Provide the [x, y] coordinate of the cell's center where the given text is located.  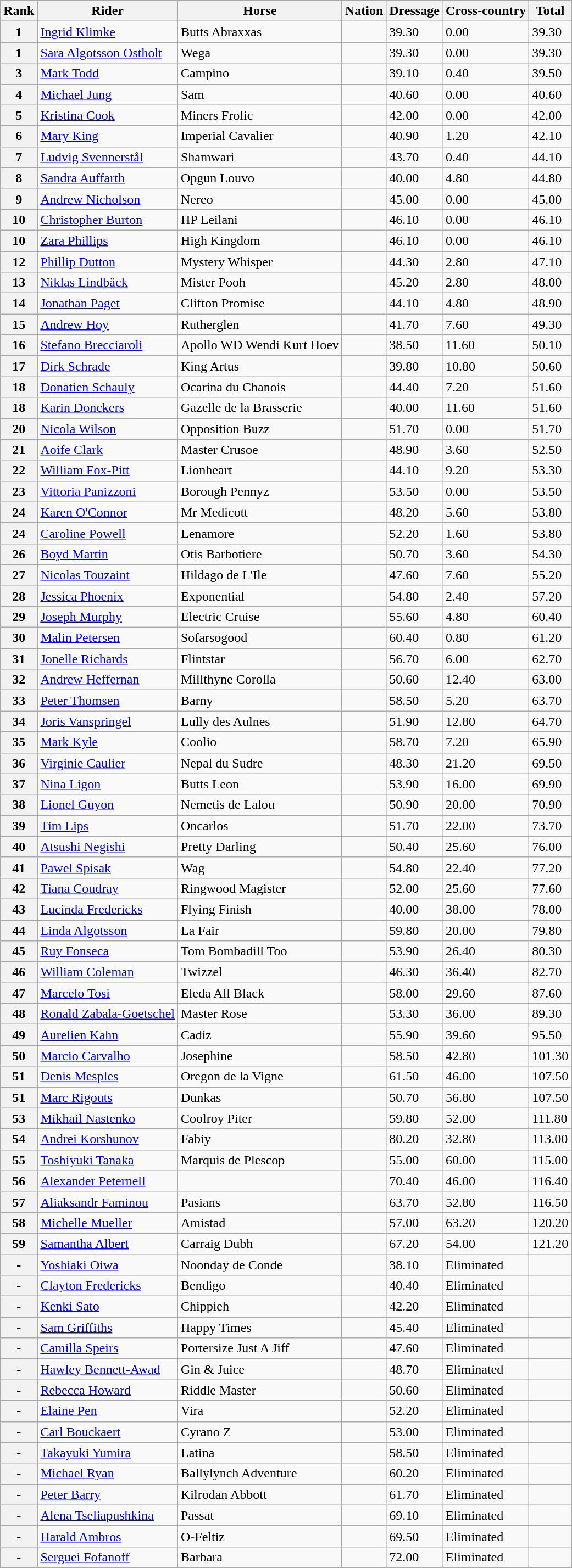
61.50 [414, 1077]
27 [19, 575]
116.40 [551, 1181]
6.00 [486, 659]
17 [19, 366]
Marcelo Tosi [108, 993]
41 [19, 867]
Dressage [414, 11]
37 [19, 784]
38.00 [486, 909]
62.70 [551, 659]
Andrew Nicholson [108, 199]
Coolio [259, 742]
Horse [259, 11]
58 [19, 1223]
57 [19, 1202]
Eleda All Black [259, 993]
Opgun Louvo [259, 178]
Barbara [259, 1557]
69.10 [414, 1515]
Ringwood Magister [259, 888]
William Coleman [108, 972]
Mark Kyle [108, 742]
43 [19, 909]
12 [19, 262]
Alena Tseliapushkina [108, 1515]
Nicolas Touzaint [108, 575]
78.00 [551, 909]
Ballylynch Adventure [259, 1474]
46.30 [414, 972]
Michelle Mueller [108, 1223]
Pretty Darling [259, 847]
Portersize Just A Jiff [259, 1348]
Rider [108, 11]
Pasians [259, 1202]
Passat [259, 1515]
38.10 [414, 1264]
42.80 [486, 1056]
16.00 [486, 784]
58.00 [414, 993]
Cadiz [259, 1035]
Noonday de Conde [259, 1264]
61.70 [414, 1494]
Kenki Sato [108, 1307]
Dirk Schrade [108, 366]
Malin Petersen [108, 638]
95.50 [551, 1035]
80.30 [551, 951]
Hawley Bennett-Awad [108, 1369]
32 [19, 680]
Harald Ambros [108, 1536]
89.30 [551, 1014]
54.00 [486, 1244]
Peter Barry [108, 1494]
Andrew Heffernan [108, 680]
Michael Jung [108, 94]
Linda Algotsson [108, 931]
Ruy Fonseca [108, 951]
56.80 [486, 1097]
Christopher Burton [108, 220]
77.60 [551, 888]
Rank [19, 11]
Opposition Buzz [259, 429]
Joseph Murphy [108, 617]
Master Crusoe [259, 450]
22 [19, 471]
Lully des Aulnes [259, 721]
Aliaksandr Faminou [108, 1202]
26 [19, 554]
1.60 [486, 533]
48.00 [551, 283]
48.20 [414, 512]
42 [19, 888]
63.00 [551, 680]
William Fox-Pitt [108, 471]
51.90 [414, 721]
Lionheart [259, 471]
45.20 [414, 283]
40 [19, 847]
120.20 [551, 1223]
16 [19, 345]
Ronald Zabala-Goetschel [108, 1014]
46 [19, 972]
Carraig Dubh [259, 1244]
31 [19, 659]
Vittoria Panizzoni [108, 491]
69.90 [551, 784]
Elaine Pen [108, 1411]
44.30 [414, 262]
Phillip Dutton [108, 262]
Mister Pooh [259, 283]
Wag [259, 867]
113.00 [551, 1139]
40.40 [414, 1286]
Sam Griffiths [108, 1328]
55 [19, 1160]
Otis Barbotiere [259, 554]
Camilla Speirs [108, 1348]
64.70 [551, 721]
36 [19, 763]
60.20 [414, 1474]
King Artus [259, 366]
Wega [259, 53]
70.90 [551, 805]
73.70 [551, 826]
Clifton Promise [259, 304]
15 [19, 324]
1.20 [486, 136]
Cross-country [486, 11]
Josephine [259, 1056]
Dunkas [259, 1097]
Cyrano Z [259, 1432]
Rebecca Howard [108, 1390]
30 [19, 638]
12.40 [486, 680]
2.40 [486, 596]
56.70 [414, 659]
Shamwari [259, 157]
Vira [259, 1411]
Millthyne Corolla [259, 680]
Flying Finish [259, 909]
29 [19, 617]
3 [19, 74]
Clayton Fredericks [108, 1286]
82.70 [551, 972]
87.60 [551, 993]
Denis Mesples [108, 1077]
Total [551, 11]
Tim Lips [108, 826]
Lenamore [259, 533]
4 [19, 94]
59 [19, 1244]
8 [19, 178]
Mikhail Nastenko [108, 1118]
116.50 [551, 1202]
Ocarina du Chanois [259, 387]
44 [19, 931]
70.40 [414, 1181]
Carl Bouckaert [108, 1432]
77.20 [551, 867]
72.00 [414, 1557]
Borough Pennyz [259, 491]
Jessica Phoenix [108, 596]
57.00 [414, 1223]
Hildago de L'Ile [259, 575]
Gin & Juice [259, 1369]
57.20 [551, 596]
61.20 [551, 638]
42.10 [551, 136]
Boyd Martin [108, 554]
21.20 [486, 763]
Sofarsogood [259, 638]
60.00 [486, 1160]
5 [19, 115]
14 [19, 304]
48.30 [414, 763]
Karin Donckers [108, 408]
Donatien Schauly [108, 387]
Sara Algotsson Ostholt [108, 53]
Mary King [108, 136]
10.80 [486, 366]
Exponential [259, 596]
111.80 [551, 1118]
Stefano Brecciaroli [108, 345]
53 [19, 1118]
54 [19, 1139]
Andrei Korshunov [108, 1139]
Toshiyuki Tanaka [108, 1160]
Oregon de la Vigne [259, 1077]
34 [19, 721]
53.00 [414, 1432]
Butts Abraxxas [259, 32]
Happy Times [259, 1328]
47.10 [551, 262]
48 [19, 1014]
Mr Medicott [259, 512]
0.80 [486, 638]
Marcio Carvalho [108, 1056]
55.20 [551, 575]
Virginie Caulier [108, 763]
36.40 [486, 972]
76.00 [551, 847]
Alexander Peternell [108, 1181]
Flintstar [259, 659]
7 [19, 157]
Barny [259, 701]
28 [19, 596]
Lucinda Fredericks [108, 909]
O-Feltiz [259, 1536]
Chippieh [259, 1307]
Takayuki Yumira [108, 1453]
65.90 [551, 742]
Gazelle de la Brasserie [259, 408]
Latina [259, 1453]
High Kingdom [259, 240]
Rutherglen [259, 324]
29.60 [486, 993]
Twizzel [259, 972]
Andrew Hoy [108, 324]
39.60 [486, 1035]
Pawel Spisak [108, 867]
39.50 [551, 74]
39.10 [414, 74]
40.90 [414, 136]
Sandra Auffarth [108, 178]
Ludvig Svennerstål [108, 157]
80.20 [414, 1139]
Fabiy [259, 1139]
Nemetis de Lalou [259, 805]
121.20 [551, 1244]
39.80 [414, 366]
Samantha Albert [108, 1244]
20 [19, 429]
43.70 [414, 157]
Marquis de Plescop [259, 1160]
Campino [259, 74]
44.40 [414, 387]
Zara Phillips [108, 240]
22.40 [486, 867]
Nina Ligon [108, 784]
79.80 [551, 931]
101.30 [551, 1056]
Lionel Guyon [108, 805]
49.30 [551, 324]
Miners Frolic [259, 115]
Atsushi Negishi [108, 847]
33 [19, 701]
Sam [259, 94]
115.00 [551, 1160]
Nepal du Sudre [259, 763]
26.40 [486, 951]
5.20 [486, 701]
9.20 [486, 471]
6 [19, 136]
12.80 [486, 721]
38 [19, 805]
63.20 [486, 1223]
Nation [364, 11]
13 [19, 283]
67.20 [414, 1244]
32.80 [486, 1139]
Mark Todd [108, 74]
Aoife Clark [108, 450]
9 [19, 199]
Mystery Whisper [259, 262]
54.30 [551, 554]
42.20 [414, 1307]
21 [19, 450]
55.00 [414, 1160]
Niklas Lindbäck [108, 283]
39 [19, 826]
Serguei Fofanoff [108, 1557]
50.10 [551, 345]
Yoshiaki Oiwa [108, 1264]
La Fair [259, 931]
52.50 [551, 450]
44.80 [551, 178]
Ingrid Klimke [108, 32]
Bendigo [259, 1286]
Master Rose [259, 1014]
Coolroy Piter [259, 1118]
23 [19, 491]
Tom Bombadill Too [259, 951]
Nereo [259, 199]
Peter Thomsen [108, 701]
Kilrodan Abbott [259, 1494]
55.90 [414, 1035]
Butts Leon [259, 784]
Oncarlos [259, 826]
45.40 [414, 1328]
5.60 [486, 512]
48.70 [414, 1369]
58.70 [414, 742]
Karen O'Connor [108, 512]
35 [19, 742]
36.00 [486, 1014]
50 [19, 1056]
Nicola Wilson [108, 429]
Apollo WD Wendi Kurt Hoev [259, 345]
Michael Ryan [108, 1474]
45 [19, 951]
56 [19, 1181]
41.70 [414, 324]
HP Leilani [259, 220]
38.50 [414, 345]
Electric Cruise [259, 617]
Caroline Powell [108, 533]
Riddle Master [259, 1390]
47 [19, 993]
52.80 [486, 1202]
Joris Vanspringel [108, 721]
Tiana Coudray [108, 888]
Marc Rigouts [108, 1097]
50.90 [414, 805]
Amistad [259, 1223]
Jonelle Richards [108, 659]
Imperial Cavalier [259, 136]
Aurelien Kahn [108, 1035]
Kristina Cook [108, 115]
49 [19, 1035]
55.60 [414, 617]
50.40 [414, 847]
22.00 [486, 826]
Jonathan Paget [108, 304]
